Return (X, Y) of the center of cell containing provided text 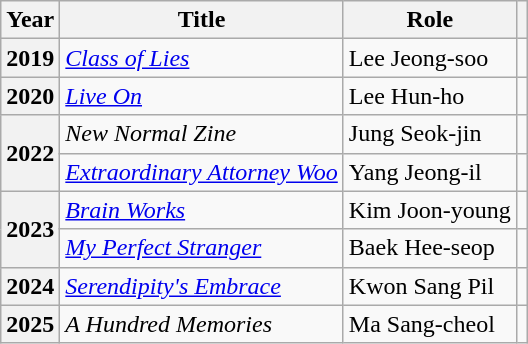
Extraordinary Attorney Woo (202, 172)
Live On (202, 96)
2024 (30, 286)
Brain Works (202, 210)
Title (202, 20)
2022 (30, 153)
Serendipity's Embrace (202, 286)
Jung Seok-jin (430, 134)
Lee Jeong-soo (430, 58)
Kwon Sang Pil (430, 286)
Kim Joon-young (430, 210)
A Hundred Memories (202, 324)
Lee Hun-ho (430, 96)
2020 (30, 96)
Ma Sang-cheol (430, 324)
Baek Hee-seop (430, 248)
Class of Lies (202, 58)
Year (30, 20)
Role (430, 20)
2023 (30, 229)
2025 (30, 324)
New Normal Zine (202, 134)
My Perfect Stranger (202, 248)
2019 (30, 58)
Yang Jeong-il (430, 172)
